Find where the given text appears and provide that cell's center as (x, y) coordinate. 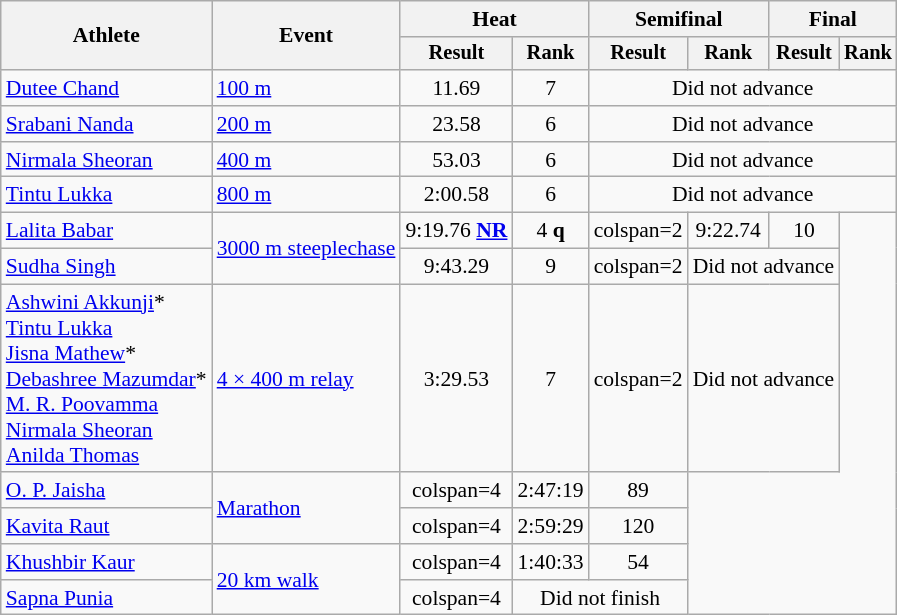
2:47:19 (551, 491)
23.58 (456, 124)
Khushbir Kaur (106, 562)
200 m (306, 124)
Heat (494, 19)
Semifinal (679, 19)
89 (638, 491)
1:40:33 (551, 562)
800 m (306, 195)
Tintu Lukka (106, 195)
Kavita Raut (106, 526)
9:19.76 NR (456, 231)
53.03 (456, 160)
54 (638, 562)
4 q (551, 231)
Athlete (106, 36)
4 × 400 m relay (306, 378)
11.69 (456, 88)
Lalita Babar (106, 231)
9:43.29 (456, 267)
Event (306, 36)
Marathon (306, 508)
9 (551, 267)
9:22.74 (728, 231)
3000 m steeplechase (306, 248)
Sudha Singh (106, 267)
O. P. Jaisha (106, 491)
Srabani Nanda (106, 124)
Dutee Chand (106, 88)
3:29.53 (456, 378)
Nirmala Sheoran (106, 160)
Final (833, 19)
20 km walk (306, 580)
100 m (306, 88)
2:00.58 (456, 195)
120 (638, 526)
Ashwini Akkunji*Tintu LukkaJisna Mathew*Debashree Mazumdar*M. R. PoovammaNirmala SheoranAnilda Thomas (106, 378)
400 m (306, 160)
10 (804, 231)
2:59:29 (551, 526)
